Scan for the cell matching the given text and deliver its [x, y] coordinate at center. 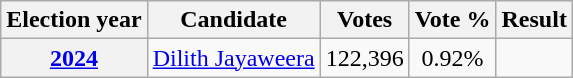
Candidate [234, 20]
Election year [74, 20]
2024 [74, 58]
0.92% [452, 58]
Votes [364, 20]
Vote % [452, 20]
Result [534, 20]
Dilith Jayaweera [234, 58]
122,396 [364, 58]
